Scan for the cell matching the given text and deliver its (x, y) coordinate at center. 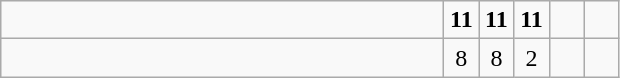
2 (532, 58)
